From the cell containing the given text, extract its center point as [X, Y] coordinate. 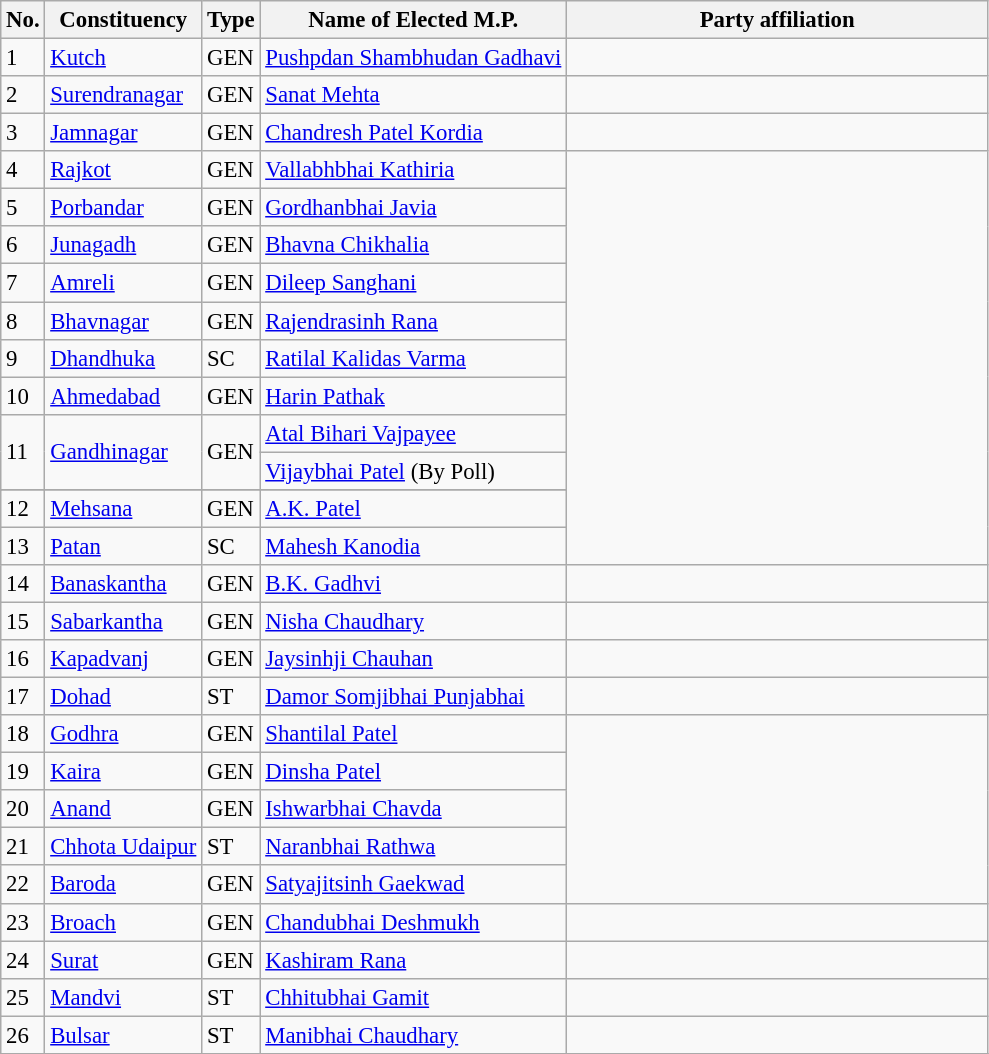
Dinsha Patel [414, 772]
Dohad [124, 697]
Gordhanbhai Javia [414, 208]
Bhavna Chikhalia [414, 245]
12 [23, 509]
Ahmedabad [124, 396]
Harin Pathak [414, 396]
Anand [124, 809]
Constituency [124, 20]
Shantilal Patel [414, 734]
22 [23, 885]
6 [23, 245]
13 [23, 546]
Kutch [124, 58]
Sanat Mehta [414, 95]
No. [23, 20]
Type [231, 20]
11 [23, 452]
21 [23, 847]
Ratilal Kalidas Varma [414, 358]
9 [23, 358]
2 [23, 95]
Amreli [124, 283]
24 [23, 960]
Satyajitsinh Gaekwad [414, 885]
1 [23, 58]
Mehsana [124, 509]
Godhra [124, 734]
8 [23, 321]
Ishwarbhai Chavda [414, 809]
23 [23, 922]
Jamnagar [124, 133]
20 [23, 809]
Chandresh Patel Kordia [414, 133]
Jaysinhji Chauhan [414, 659]
Surat [124, 960]
Manibhai Chaudhary [414, 1035]
17 [23, 697]
B.K. Gadhvi [414, 584]
7 [23, 283]
25 [23, 997]
Bulsar [124, 1035]
Bhavnagar [124, 321]
Mandvi [124, 997]
Rajkot [124, 170]
Name of Elected M.P. [414, 20]
Nisha Chaudhary [414, 621]
Party affiliation [778, 20]
Rajendrasinh Rana [414, 321]
Chandubhai Deshmukh [414, 922]
4 [23, 170]
Broach [124, 922]
Kapadvanj [124, 659]
26 [23, 1035]
Kashiram Rana [414, 960]
14 [23, 584]
Atal Bihari Vajpayee [414, 433]
Pushpdan Shambhudan Gadhavi [414, 58]
Kaira [124, 772]
Damor Somjibhai Punjabhai [414, 697]
3 [23, 133]
Gandhinagar [124, 452]
Junagadh [124, 245]
Vallabhbhai Kathiria [414, 170]
Porbandar [124, 208]
16 [23, 659]
19 [23, 772]
15 [23, 621]
Chhitubhai Gamit [414, 997]
Dileep Sanghani [414, 283]
Patan [124, 546]
Dhandhuka [124, 358]
Mahesh Kanodia [414, 546]
10 [23, 396]
18 [23, 734]
5 [23, 208]
Vijaybhai Patel (By Poll) [414, 471]
Baroda [124, 885]
Chhota Udaipur [124, 847]
Surendranagar [124, 95]
Naranbhai Rathwa [414, 847]
Sabarkantha [124, 621]
A.K. Patel [414, 509]
Banaskantha [124, 584]
